Determine the (x, y) coordinate at the center of the cell enclosing the given text.  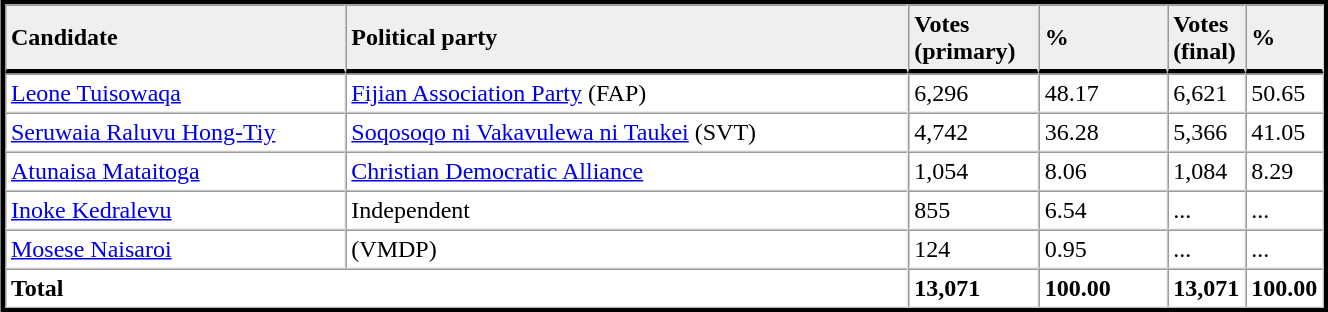
41.05 (1284, 132)
124 (974, 250)
Votes(final) (1206, 38)
Atunaisa Mataitoga (175, 172)
855 (974, 210)
Mosese Naisaroi (175, 250)
Candidate (175, 38)
8.29 (1284, 172)
Leone Tuisowaqa (175, 94)
1,054 (974, 172)
Inoke Kedralevu (175, 210)
0.95 (1103, 250)
6,621 (1206, 94)
6.54 (1103, 210)
48.17 (1103, 94)
Independent (626, 210)
Soqosoqo ni Vakavulewa ni Taukei (SVT) (626, 132)
4,742 (974, 132)
36.28 (1103, 132)
Votes(primary) (974, 38)
50.65 (1284, 94)
Political party (626, 38)
1,084 (1206, 172)
Seruwaia Raluvu Hong-Tiy (175, 132)
6,296 (974, 94)
(VMDP) (626, 250)
5,366 (1206, 132)
Fijian Association Party (FAP) (626, 94)
Christian Democratic Alliance (626, 172)
Total (456, 288)
8.06 (1103, 172)
